Determine the (X, Y) coordinate at the center of the cell enclosing the given text.  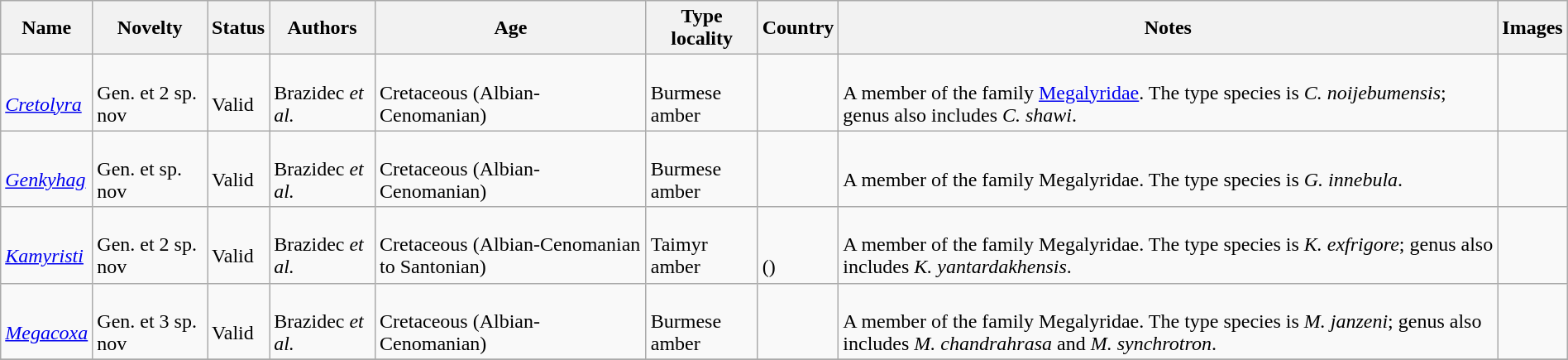
Genkyhag (46, 169)
Notes (1168, 28)
Taimyr amber (701, 245)
Gen. et 3 sp. nov (151, 321)
A member of the family Megalyridae. The type species is K. exfrigore; genus also includes K. yantardakhensis. (1168, 245)
A member of the family Megalyridae. The type species is G. innebula. (1168, 169)
Type locality (701, 28)
() (798, 245)
Age (511, 28)
A member of the family Megalyridae. The type species is M. janzeni; genus also includes M. chandrahrasa and M. synchrotron. (1168, 321)
Authors (323, 28)
Country (798, 28)
Status (238, 28)
Name (46, 28)
Kamyristi (46, 245)
Novelty (151, 28)
Cretolyra (46, 93)
Images (1532, 28)
A member of the family Megalyridae. The type species is C. noijebumensis; genus also includes C. shawi. (1168, 93)
Cretaceous (Albian-Cenomanian to Santonian) (511, 245)
Megacoxa (46, 321)
Gen. et sp. nov (151, 169)
